Return (X, Y) of the center of cell containing provided text 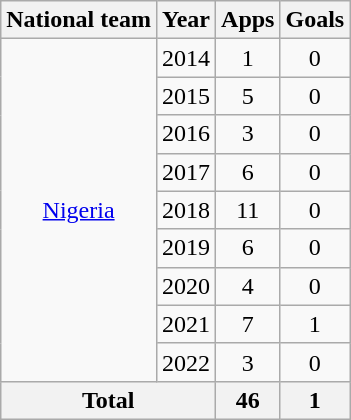
Total (108, 400)
2020 (186, 286)
11 (248, 210)
2021 (186, 324)
4 (248, 286)
46 (248, 400)
Year (186, 20)
2015 (186, 96)
7 (248, 324)
2014 (186, 58)
2016 (186, 134)
2022 (186, 362)
2017 (186, 172)
Apps (248, 20)
5 (248, 96)
Goals (315, 20)
2019 (186, 248)
Nigeria (79, 210)
2018 (186, 210)
National team (79, 20)
